Identify which cell holds the provided text, then report its [X, Y] central coordinate. 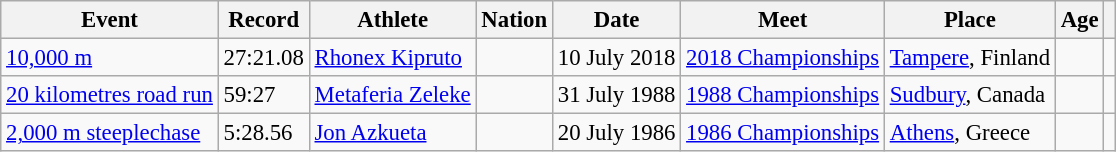
Record [264, 20]
10,000 m [110, 58]
20 kilometres road run [110, 95]
Date [616, 20]
Jon Azkueta [392, 133]
Nation [514, 20]
20 July 1986 [616, 133]
1986 Championships [783, 133]
Event [110, 20]
Metaferia Zeleke [392, 95]
1988 Championships [783, 95]
59:27 [264, 95]
10 July 2018 [616, 58]
Tampere, Finland [970, 58]
Athens, Greece [970, 133]
Meet [783, 20]
5:28.56 [264, 133]
2,000 m steeplechase [110, 133]
Athlete [392, 20]
Sudbury, Canada [970, 95]
31 July 1988 [616, 95]
Age [1080, 20]
Place [970, 20]
Rhonex Kipruto [392, 58]
27:21.08 [264, 58]
2018 Championships [783, 58]
